Locate the cell with the specified text and output its (X, Y) center coordinate. 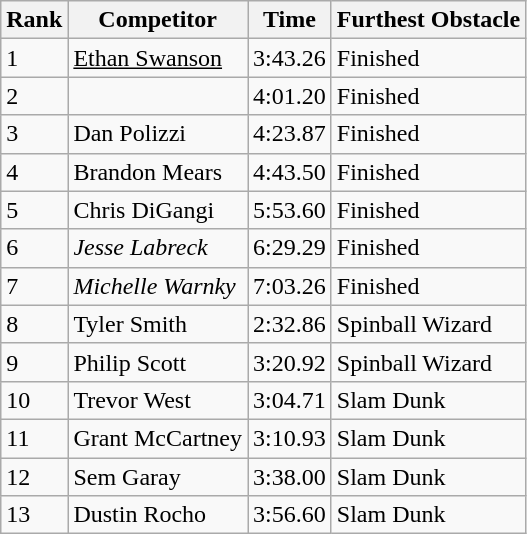
Michelle Warnky (158, 286)
6:29.29 (290, 248)
4:43.50 (290, 172)
3:56.60 (290, 515)
2 (34, 96)
3:04.71 (290, 400)
Time (290, 20)
3:10.93 (290, 438)
Rank (34, 20)
Dustin Rocho (158, 515)
Tyler Smith (158, 324)
3:38.00 (290, 477)
7:03.26 (290, 286)
Dan Polizzi (158, 134)
4 (34, 172)
7 (34, 286)
6 (34, 248)
Brandon Mears (158, 172)
9 (34, 362)
Trevor West (158, 400)
Furthest Obstacle (428, 20)
Sem Garay (158, 477)
Competitor (158, 20)
4:23.87 (290, 134)
12 (34, 477)
Philip Scott (158, 362)
10 (34, 400)
4:01.20 (290, 96)
8 (34, 324)
3:20.92 (290, 362)
3 (34, 134)
3:43.26 (290, 58)
2:32.86 (290, 324)
Grant McCartney (158, 438)
Ethan Swanson (158, 58)
Jesse Labreck (158, 248)
1 (34, 58)
13 (34, 515)
5 (34, 210)
Chris DiGangi (158, 210)
11 (34, 438)
5:53.60 (290, 210)
